Determine the [x, y] coordinate at the center of the cell enclosing the given text.  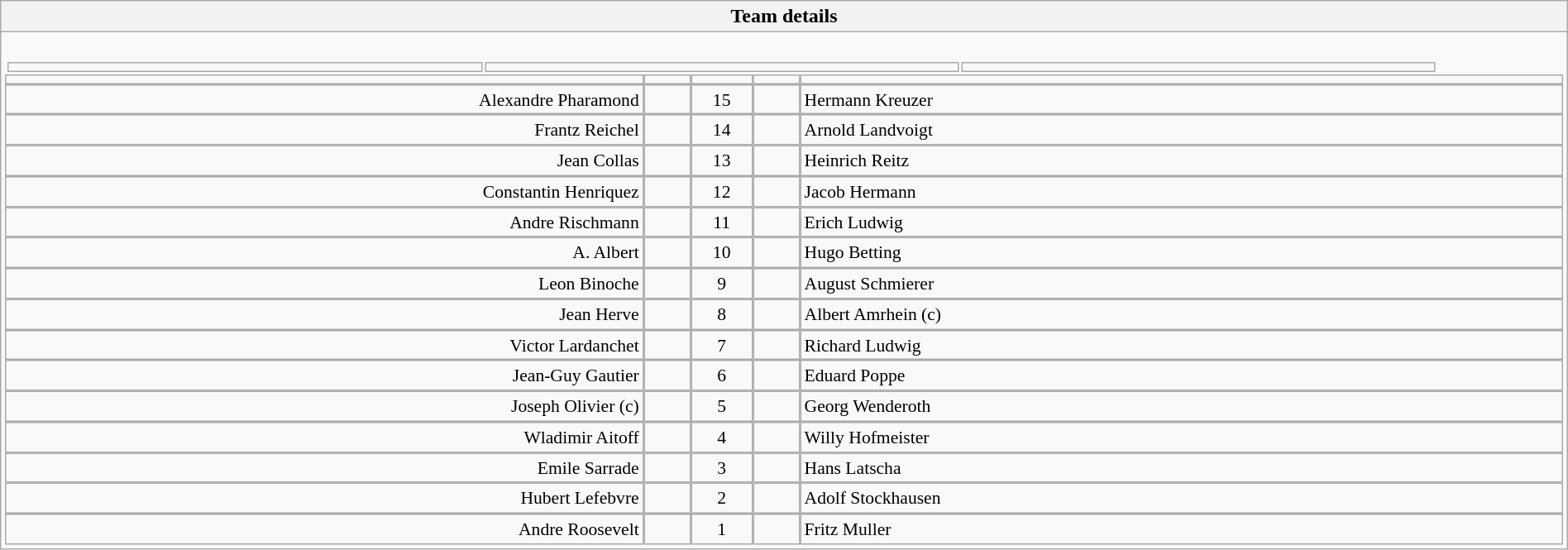
Hubert Lefebvre [324, 498]
11 [721, 222]
Jacob Hermann [1181, 192]
Team details [784, 17]
9 [721, 283]
2 [721, 498]
Jean Collas [324, 160]
Fritz Muller [1181, 529]
Frantz Reichel [324, 131]
Wladimir Aitoff [324, 437]
13 [721, 160]
1 [721, 529]
Georg Wenderoth [1181, 407]
10 [721, 253]
12 [721, 192]
Arnold Landvoigt [1181, 131]
8 [721, 314]
Hugo Betting [1181, 253]
Andre Rischmann [324, 222]
6 [721, 375]
Leon Binoche [324, 283]
15 [721, 99]
Joseph Olivier (c) [324, 407]
Eduard Poppe [1181, 375]
Hermann Kreuzer [1181, 99]
Constantin Henriquez [324, 192]
Andre Roosevelt [324, 529]
Adolf Stockhausen [1181, 498]
Emile Sarrade [324, 468]
Willy Hofmeister [1181, 437]
Albert Amrhein (c) [1181, 314]
Hans Latscha [1181, 468]
August Schmierer [1181, 283]
5 [721, 407]
Erich Ludwig [1181, 222]
14 [721, 131]
Jean-Guy Gautier [324, 375]
A. Albert [324, 253]
Alexandre Pharamond [324, 99]
3 [721, 468]
Jean Herve [324, 314]
7 [721, 346]
Victor Lardanchet [324, 346]
Heinrich Reitz [1181, 160]
4 [721, 437]
Richard Ludwig [1181, 346]
